Output the (x, y) coordinate of the center of the cell containing the given text.  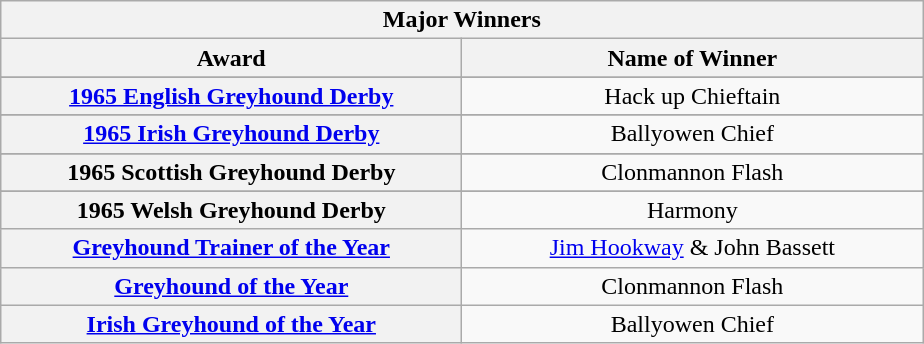
Hack up Chieftain (692, 96)
Name of Winner (692, 58)
Greyhound Trainer of the Year (232, 248)
Harmony (692, 210)
Major Winners (462, 20)
Jim Hookway & John Bassett (692, 248)
1965 Welsh Greyhound Derby (232, 210)
1965 Scottish Greyhound Derby (232, 172)
Award (232, 58)
1965 Irish Greyhound Derby (232, 134)
Irish Greyhound of the Year (232, 324)
Greyhound of the Year (232, 286)
1965 English Greyhound Derby (232, 96)
